Detect which cell encompasses the target text, then output its [x, y] center coordinate. 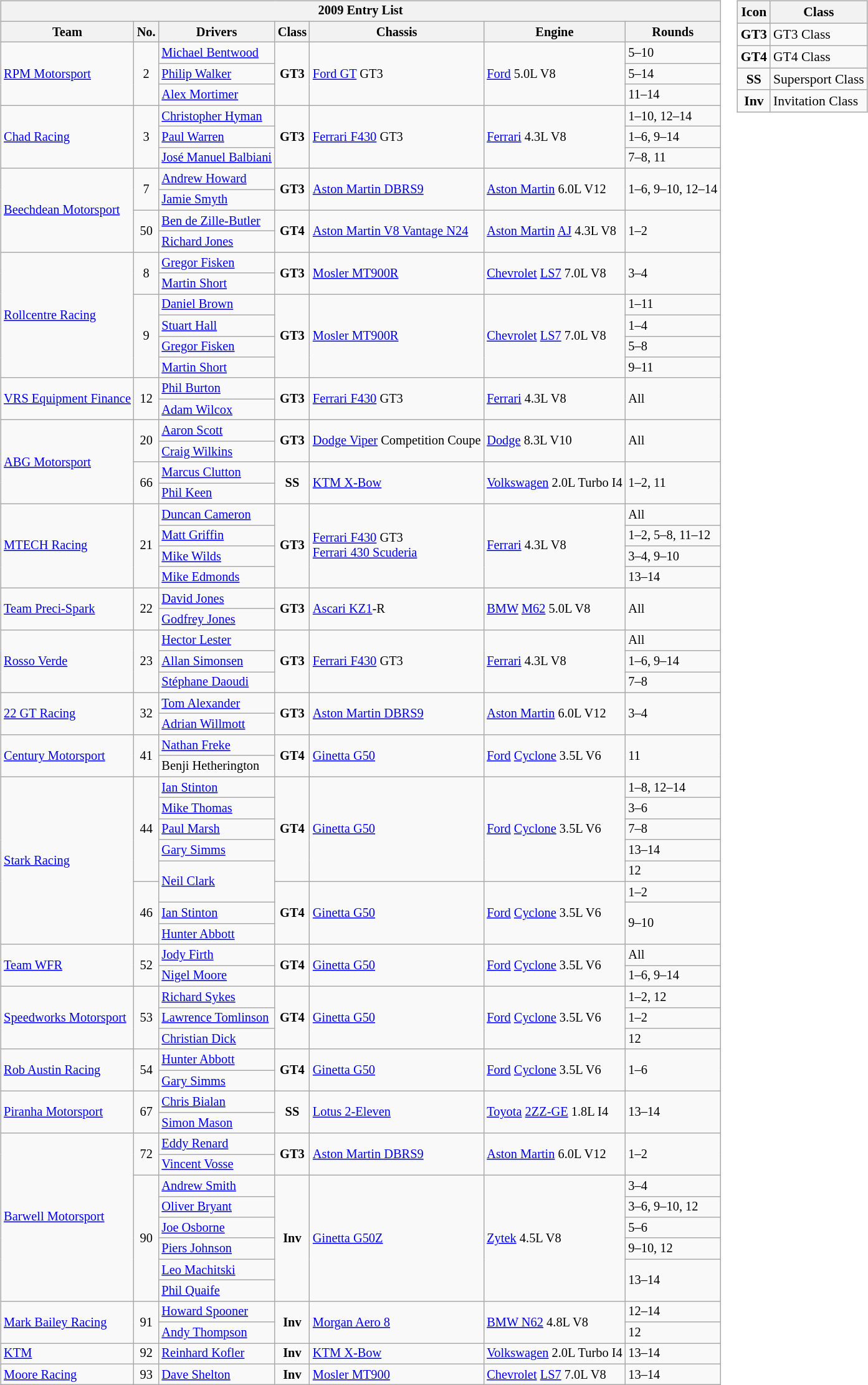
Daniel Brown [216, 305]
9–10, 12 [673, 1248]
Drivers [216, 32]
Jody Firth [216, 955]
Craig Wilkins [216, 451]
90 [146, 1238]
Phil Keen [216, 494]
7 [146, 189]
GT4 Class [819, 57]
Aston Martin AJ 4.3L V8 [555, 231]
Aston Martin V8 Vantage N24 [396, 231]
1–10, 12–14 [673, 116]
Mark Bailey Racing [67, 1321]
Piers Johnson [216, 1248]
Stuart Hall [216, 325]
23 [146, 661]
9 [146, 337]
Moore Racing [67, 1374]
92 [146, 1354]
52 [146, 965]
Lawrence Tomlinson [216, 1018]
RPM Motorsport [67, 74]
Ford 5.0L V8 [555, 74]
BMW N62 4.8L V8 [555, 1321]
3–6 [673, 808]
No. [146, 32]
Joe Osborne [216, 1228]
50 [146, 231]
Supersport Class [819, 79]
5–6 [673, 1228]
ABG Motorsport [67, 462]
22 [146, 608]
5–10 [673, 53]
11–14 [673, 95]
5–14 [673, 74]
Benji Hetherington [216, 766]
Rounds [673, 32]
Tom Alexander [216, 703]
9–11 [673, 368]
Christopher Hyman [216, 116]
72 [146, 1154]
8 [146, 273]
José Manuel Balbiani [216, 158]
Nathan Freke [216, 745]
Engine [555, 32]
Piranha Motorsport [67, 1112]
Adrian Willmott [216, 724]
1–2, 11 [673, 482]
32 [146, 713]
Chris Bialan [216, 1102]
Dodge Viper Competition Coupe [396, 441]
Mike Thomas [216, 808]
Adam Wilcox [216, 410]
Duncan Cameron [216, 514]
1–6 [673, 1070]
Aaron Scott [216, 431]
Team WFR [67, 965]
Reinhard Kofler [216, 1354]
Richard Sykes [216, 997]
Andy Thompson [216, 1333]
Lotus 2-Eleven [396, 1112]
VRS Equipment Finance [67, 399]
46 [146, 913]
Mike Wilds [216, 557]
Team [67, 32]
2009 Entry List [360, 11]
Michael Bentwood [216, 53]
22 GT Racing [67, 713]
Ford GT GT3 [396, 74]
Simon Mason [216, 1123]
2 [146, 74]
Stark Racing [67, 860]
Alex Mortimer [216, 95]
11 [673, 755]
21 [146, 546]
Icon [754, 12]
Century Motorsport [67, 755]
Speedworks Motorsport [67, 1017]
Mike Edmonds [216, 577]
Zytek 4.5L V8 [555, 1238]
Eddy Renard [216, 1144]
Neil Clark [216, 881]
Morgan Aero 8 [396, 1321]
1–2, 12 [673, 997]
Dodge 8.3L V10 [555, 441]
Andrew Howard [216, 179]
1–11 [673, 305]
Leo Machitski [216, 1270]
66 [146, 482]
Ascari KZ1-R [396, 608]
Philip Walker [216, 74]
Marcus Clutton [216, 472]
67 [146, 1112]
MTECH Racing [67, 546]
Matt Griffin [216, 535]
Stéphane Daoudi [216, 683]
Ferrari F430 GT3Ferrari 430 Scuderia [396, 546]
Paul Marsh [216, 829]
Andrew Smith [216, 1186]
41 [146, 755]
Paul Warren [216, 137]
Howard Spooner [216, 1311]
1–2, 5–8, 11–12 [673, 535]
Vincent Vosse [216, 1165]
Rob Austin Racing [67, 1070]
Beechdean Motorsport [67, 211]
5–8 [673, 347]
93 [146, 1374]
Rollcentre Racing [67, 315]
Chassis [396, 32]
Dave Shelton [216, 1374]
Team Preci-Spark [67, 608]
3 [146, 137]
Phil Burton [216, 388]
54 [146, 1070]
91 [146, 1321]
3–4, 9–10 [673, 557]
KTM [67, 1354]
Ginetta G50Z [396, 1238]
BMW M62 5.0L V8 [555, 608]
Jamie Smyth [216, 200]
Chad Racing [67, 137]
David Jones [216, 598]
Rosso Verde [67, 661]
Oliver Bryant [216, 1207]
Ben de Zille-Butler [216, 221]
Toyota 2ZZ-GE 1.8L I4 [555, 1112]
Hector Lester [216, 640]
12–14 [673, 1311]
Phil Quaife [216, 1291]
3–6, 9–10, 12 [673, 1207]
1–8, 12–14 [673, 787]
1–6, 9–10, 12–14 [673, 189]
GT3 Class [819, 34]
7–8, 11 [673, 158]
Barwell Motorsport [67, 1217]
Invitation Class [819, 101]
20 [146, 441]
44 [146, 829]
Mosler MT900 [396, 1374]
Nigel Moore [216, 976]
Godfrey Jones [216, 620]
9–10 [673, 924]
1–4 [673, 325]
Allan Simonsen [216, 661]
53 [146, 1017]
Christian Dick [216, 1039]
Richard Jones [216, 242]
